From the cell containing the given text, extract its center point as [x, y] coordinate. 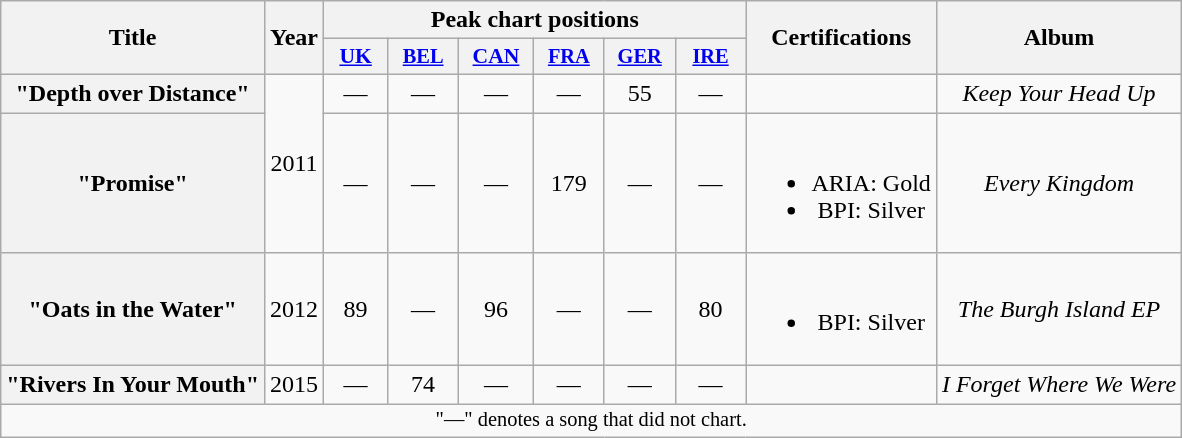
179 [568, 182]
"—" denotes a song that did not chart. [592, 421]
I Forget Where We Were [1058, 385]
BEL [424, 57]
89 [356, 310]
2011 [294, 163]
Title [133, 38]
Every Kingdom [1058, 182]
IRE [710, 57]
"Rivers In Your Mouth" [133, 385]
Peak chart positions [535, 20]
"Oats in the Water" [133, 310]
UK [356, 57]
2012 [294, 310]
CAN [496, 57]
Certifications [841, 38]
FRA [568, 57]
"Depth over Distance" [133, 93]
74 [424, 385]
"Promise" [133, 182]
80 [710, 310]
Album [1058, 38]
Keep Your Head Up [1058, 93]
The Burgh Island EP [1058, 310]
Year [294, 38]
2015 [294, 385]
GER [640, 57]
96 [496, 310]
ARIA: GoldBPI: Silver [841, 182]
BPI: Silver [841, 310]
55 [640, 93]
